Capture the cell that displays the provided text and extract its (x, y) central coordinate. 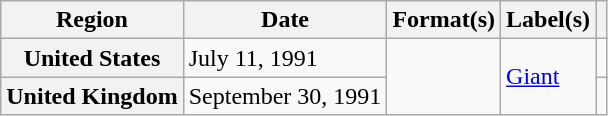
Giant (548, 77)
Label(s) (548, 20)
Date (285, 20)
Region (92, 20)
July 11, 1991 (285, 58)
Format(s) (444, 20)
September 30, 1991 (285, 96)
United Kingdom (92, 96)
United States (92, 58)
